Identify which cell holds the provided text, then report its (x, y) central coordinate. 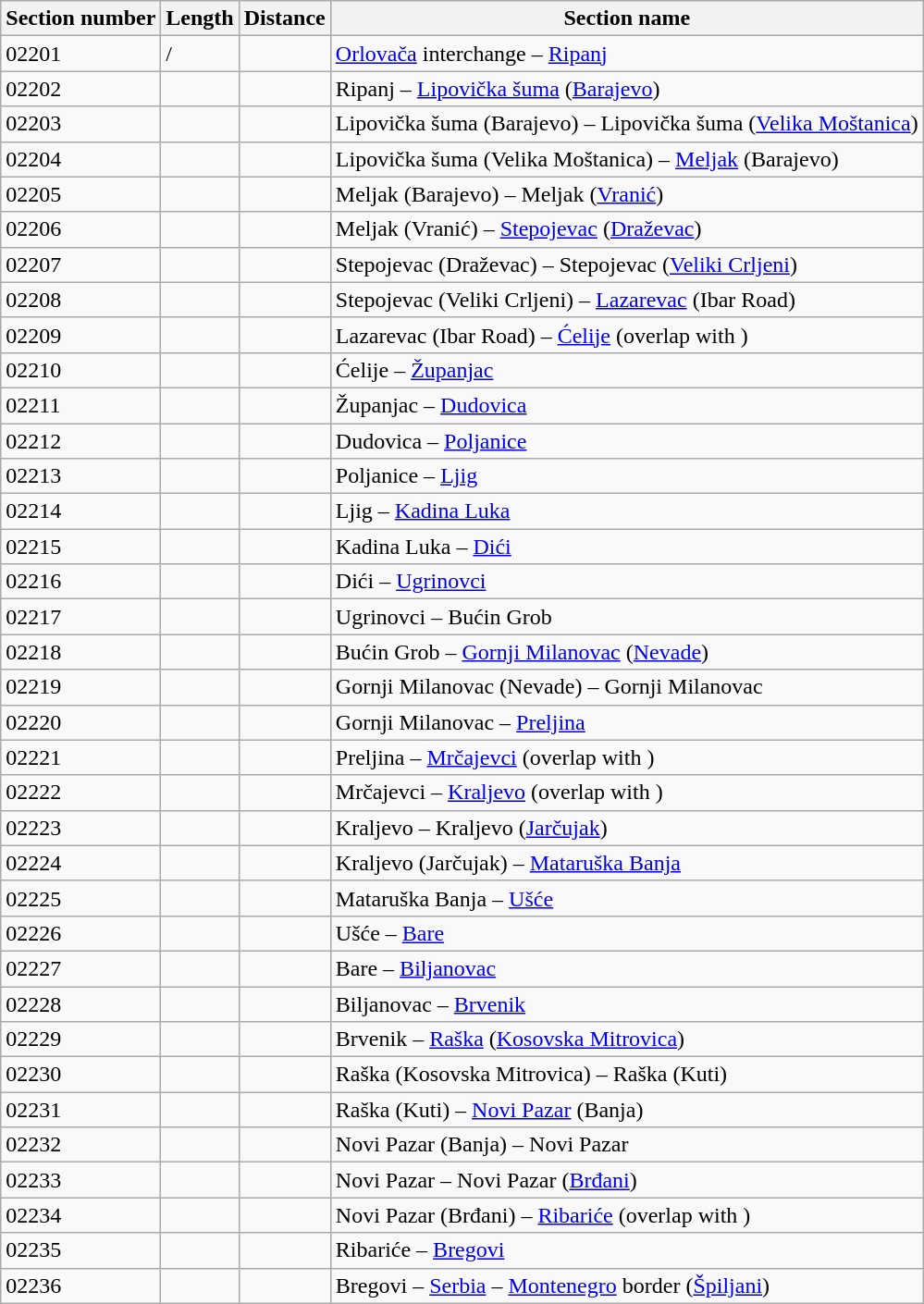
Stepojevac (Veliki Crljeni) – Lazarevac (Ibar Road) (627, 300)
02224 (81, 863)
02232 (81, 1145)
02234 (81, 1215)
Raška (Kosovska Mitrovica) – Raška (Kuti) (627, 1075)
Biljanovac – Brvenik (627, 1003)
Dići – Ugrinovci (627, 582)
02222 (81, 793)
02213 (81, 476)
Distance (285, 18)
Stepojevac (Draževac) – Stepojevac (Veliki Crljeni) (627, 264)
02236 (81, 1286)
Preljina – Mrčajevci (overlap with ) (627, 757)
Lipovička šuma (Velika Moštanica) – Meljak (Barajevo) (627, 159)
02204 (81, 159)
Gornji Milanovac – Preljina (627, 722)
02231 (81, 1110)
02212 (81, 441)
02228 (81, 1003)
Bregovi – Serbia – Montenegro border (Špiljani) (627, 1286)
02201 (81, 54)
02227 (81, 968)
Ugrinovci – Bućin Grob (627, 617)
02206 (81, 229)
Gornji Milanovac (Nevade) – Gornji Milanovac (627, 687)
02205 (81, 194)
Novi Pazar (Brđani) – Ribariće (overlap with ) (627, 1215)
Length (200, 18)
Lipovička šuma (Barajevo) – Lipovička šuma (Velika Moštanica) (627, 124)
Kraljevo – Kraljevo (Jarčujak) (627, 828)
Ćelije – Županjac (627, 370)
02233 (81, 1180)
Mrčajevci – Kraljevo (overlap with ) (627, 793)
Bućin Grob – Gornji Milanovac (Nevade) (627, 652)
02208 (81, 300)
Novi Pazar (Banja) – Novi Pazar (627, 1145)
02209 (81, 335)
02218 (81, 652)
02207 (81, 264)
Raška (Kuti) – Novi Pazar (Banja) (627, 1110)
02210 (81, 370)
Kraljevo (Jarčujak) – Mataruška Banja (627, 863)
Kadina Luka – Dići (627, 547)
Ušće – Bare (627, 933)
02219 (81, 687)
Section number (81, 18)
02203 (81, 124)
02211 (81, 405)
02202 (81, 89)
02216 (81, 582)
02226 (81, 933)
Orlovača interchange – Ripanj (627, 54)
Meljak (Barajevo) – Meljak (Vranić) (627, 194)
02214 (81, 511)
Poljanice – Ljig (627, 476)
02230 (81, 1075)
02223 (81, 828)
Županjac – Dudovica (627, 405)
/ (200, 54)
02235 (81, 1250)
Section name (627, 18)
02221 (81, 757)
02220 (81, 722)
02225 (81, 898)
Meljak (Vranić) – Stepojevac (Draževac) (627, 229)
Ribariće – Bregovi (627, 1250)
02215 (81, 547)
Ljig – Kadina Luka (627, 511)
Novi Pazar – Novi Pazar (Brđani) (627, 1180)
Lazarevac (Ibar Road) – Ćelije (overlap with ) (627, 335)
Ripanj – Lipovička šuma (Barajevo) (627, 89)
02229 (81, 1040)
02217 (81, 617)
Dudovica – Poljanice (627, 441)
Mataruška Banja – Ušće (627, 898)
Bare – Biljanovac (627, 968)
Brvenik – Raška (Kosovska Mitrovica) (627, 1040)
